Determine the (X, Y) coordinate at the center of the cell enclosing the given text.  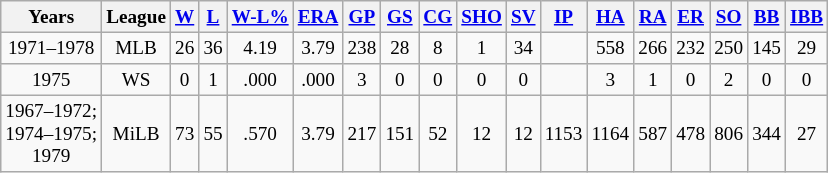
8 (438, 48)
73 (184, 134)
27 (807, 134)
238 (362, 48)
36 (213, 48)
HA (610, 17)
Years (52, 17)
1153 (564, 134)
SHO (482, 17)
151 (400, 134)
GS (400, 17)
55 (213, 134)
1164 (610, 134)
.570 (260, 134)
250 (729, 48)
CG (438, 17)
29 (807, 48)
26 (184, 48)
IP (564, 17)
WS (136, 80)
GP (362, 17)
MiLB (136, 134)
MLB (136, 48)
232 (691, 48)
BB (767, 17)
League (136, 17)
344 (767, 134)
34 (523, 48)
1975 (52, 80)
587 (653, 134)
145 (767, 48)
ERA (318, 17)
W-L% (260, 17)
L (213, 17)
1967–1972;1974–1975;1979 (52, 134)
28 (400, 48)
2 (729, 80)
217 (362, 134)
ER (691, 17)
1971–1978 (52, 48)
52 (438, 134)
SV (523, 17)
RA (653, 17)
266 (653, 48)
IBB (807, 17)
806 (729, 134)
478 (691, 134)
4.19 (260, 48)
SO (729, 17)
W (184, 17)
558 (610, 48)
